Scan for the cell matching the given text and deliver its (x, y) coordinate at center. 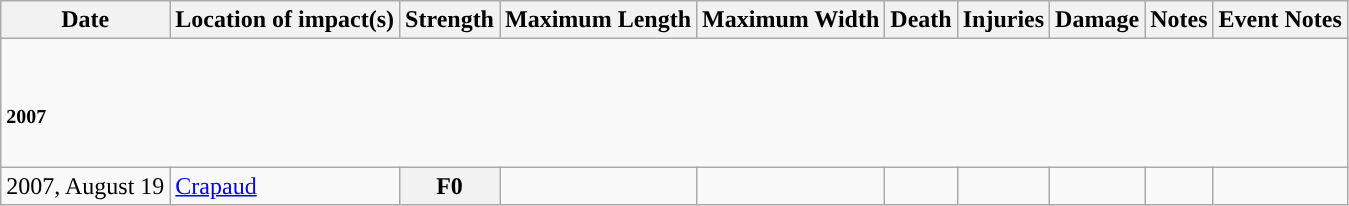
Event Notes (1280, 20)
Location of impact(s) (285, 20)
Date (86, 20)
Maximum Length (598, 20)
Notes (1179, 20)
2007 (674, 104)
F0 (450, 186)
Damage (1098, 20)
2007, August 19 (86, 186)
Injuries (1003, 20)
Maximum Width (791, 20)
Death (921, 20)
Strength (450, 20)
Crapaud (285, 186)
